Provide the [X, Y] coordinate of the cell's center where the given text is located.  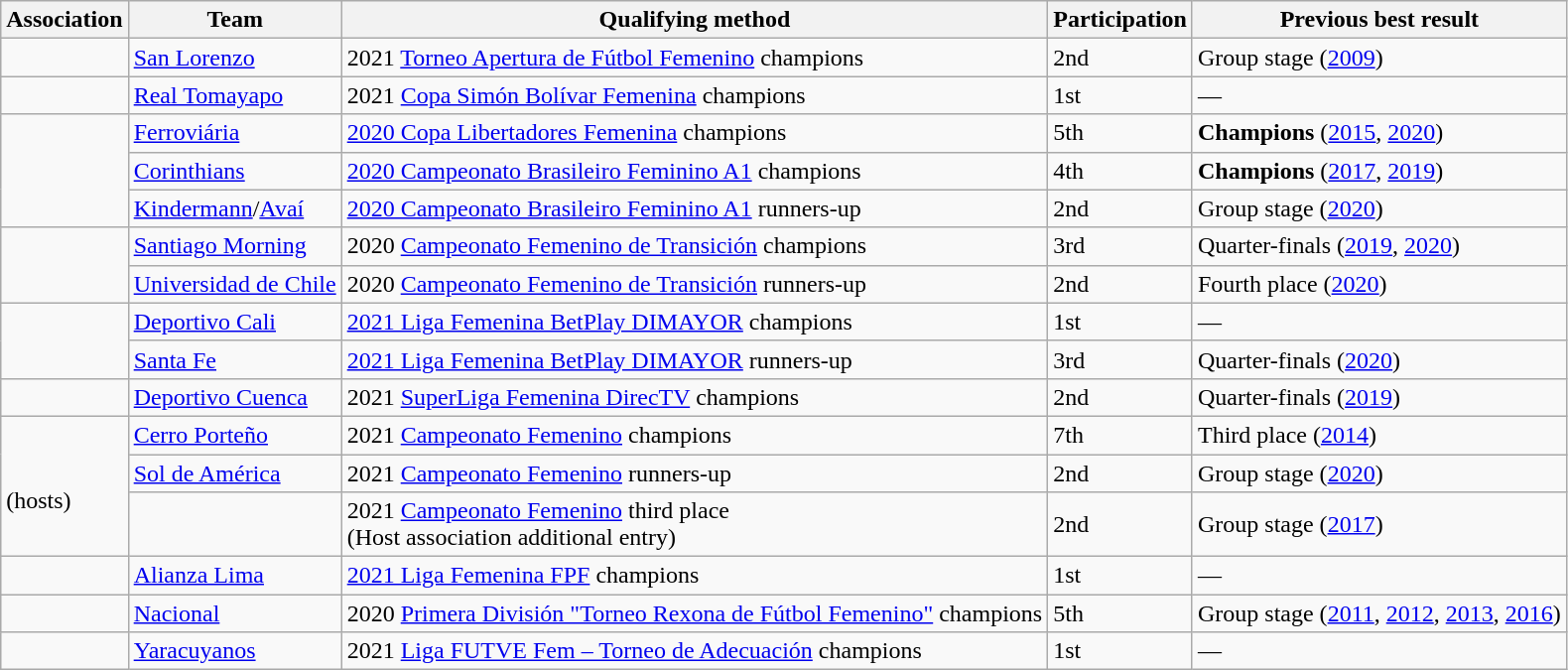
Participation [1120, 20]
2021 SuperLiga Femenina DirecTV champions [695, 397]
Santiago Morning [234, 246]
2021 Liga FUTVE Fem – Torneo de Adecuación champions [695, 651]
4th [1120, 171]
Previous best result [1379, 20]
Qualifying method [695, 20]
Group stage (2009) [1379, 58]
(hosts) [65, 486]
2021 Liga Femenina BetPlay DIMAYOR runners-up [695, 359]
Fourth place (2020) [1379, 284]
Quarter-finals (2019) [1379, 397]
Quarter-finals (2019, 2020) [1379, 246]
2020 Copa Libertadores Femenina champions [695, 133]
Deportivo Cuenca [234, 397]
Ferroviária [234, 133]
2021 Copa Simón Bolívar Femenina champions [695, 95]
Alianza Lima [234, 576]
Team [234, 20]
2021 Liga Femenina FPF champions [695, 576]
Santa Fe [234, 359]
Group stage (2011, 2012, 2013, 2016) [1379, 613]
Nacional [234, 613]
2021 Campeonato Femenino champions [695, 435]
2021 Liga Femenina BetPlay DIMAYOR champions [695, 322]
Yaracuyanos [234, 651]
San Lorenzo [234, 58]
Third place (2014) [1379, 435]
Deportivo Cali [234, 322]
Sol de América [234, 473]
Champions (2015, 2020) [1379, 133]
Cerro Porteño [234, 435]
2020 Campeonato Femenino de Transición champions [695, 246]
Kindermann/Avaí [234, 208]
Universidad de Chile [234, 284]
Corinthians [234, 171]
2021 Campeonato Femenino third place(Host association additional entry) [695, 524]
2020 Campeonato Brasileiro Feminino A1 champions [695, 171]
2020 Campeonato Femenino de Transición runners-up [695, 284]
7th [1120, 435]
2021 Torneo Apertura de Fútbol Femenino champions [695, 58]
Quarter-finals (2020) [1379, 359]
Champions (2017, 2019) [1379, 171]
2021 Campeonato Femenino runners-up [695, 473]
2020 Campeonato Brasileiro Feminino A1 runners-up [695, 208]
Association [65, 20]
2020 Primera División "Torneo Rexona de Fútbol Femenino" champions [695, 613]
Real Tomayapo [234, 95]
Group stage (2017) [1379, 524]
